Search for the cell housing the specified text and yield its (X, Y) center coordinate. 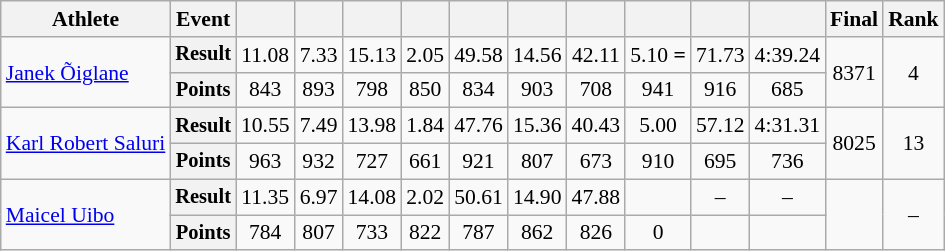
843 (266, 90)
932 (319, 162)
5.00 (658, 126)
4:39.24 (788, 55)
733 (372, 233)
50.61 (478, 197)
921 (478, 162)
727 (372, 162)
Janek Õiglane (86, 72)
71.73 (720, 55)
850 (425, 90)
673 (596, 162)
963 (266, 162)
862 (538, 233)
40.43 (596, 126)
798 (372, 90)
49.58 (478, 55)
826 (596, 233)
2.05 (425, 55)
6.97 (319, 197)
661 (425, 162)
941 (658, 90)
42.11 (596, 55)
14.56 (538, 55)
47.88 (596, 197)
903 (538, 90)
47.76 (478, 126)
822 (425, 233)
4 (914, 72)
13.98 (372, 126)
834 (478, 90)
910 (658, 162)
787 (478, 233)
13 (914, 144)
14.08 (372, 197)
7.49 (319, 126)
5.10 = (658, 55)
893 (319, 90)
11.08 (266, 55)
1.84 (425, 126)
695 (720, 162)
15.13 (372, 55)
Athlete (86, 19)
685 (788, 90)
Karl Robert Saluri (86, 144)
14.90 (538, 197)
Maicel Uibo (86, 214)
57.12 (720, 126)
4:31.31 (788, 126)
8025 (854, 144)
Event (203, 19)
Rank (914, 19)
916 (720, 90)
7.33 (319, 55)
2.02 (425, 197)
Final (854, 19)
736 (788, 162)
784 (266, 233)
708 (596, 90)
11.35 (266, 197)
0 (658, 233)
15.36 (538, 126)
10.55 (266, 126)
8371 (854, 72)
